Pinpoint the cell where the given text exists, returning its [x, y] midpoint coordinate. 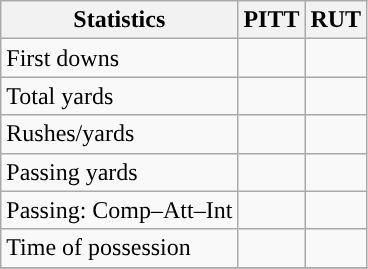
RUT [336, 20]
PITT [272, 20]
Time of possession [120, 248]
Total yards [120, 96]
First downs [120, 58]
Passing: Comp–Att–Int [120, 210]
Passing yards [120, 172]
Statistics [120, 20]
Rushes/yards [120, 134]
